Scan for the cell matching the given text and deliver its [X, Y] coordinate at center. 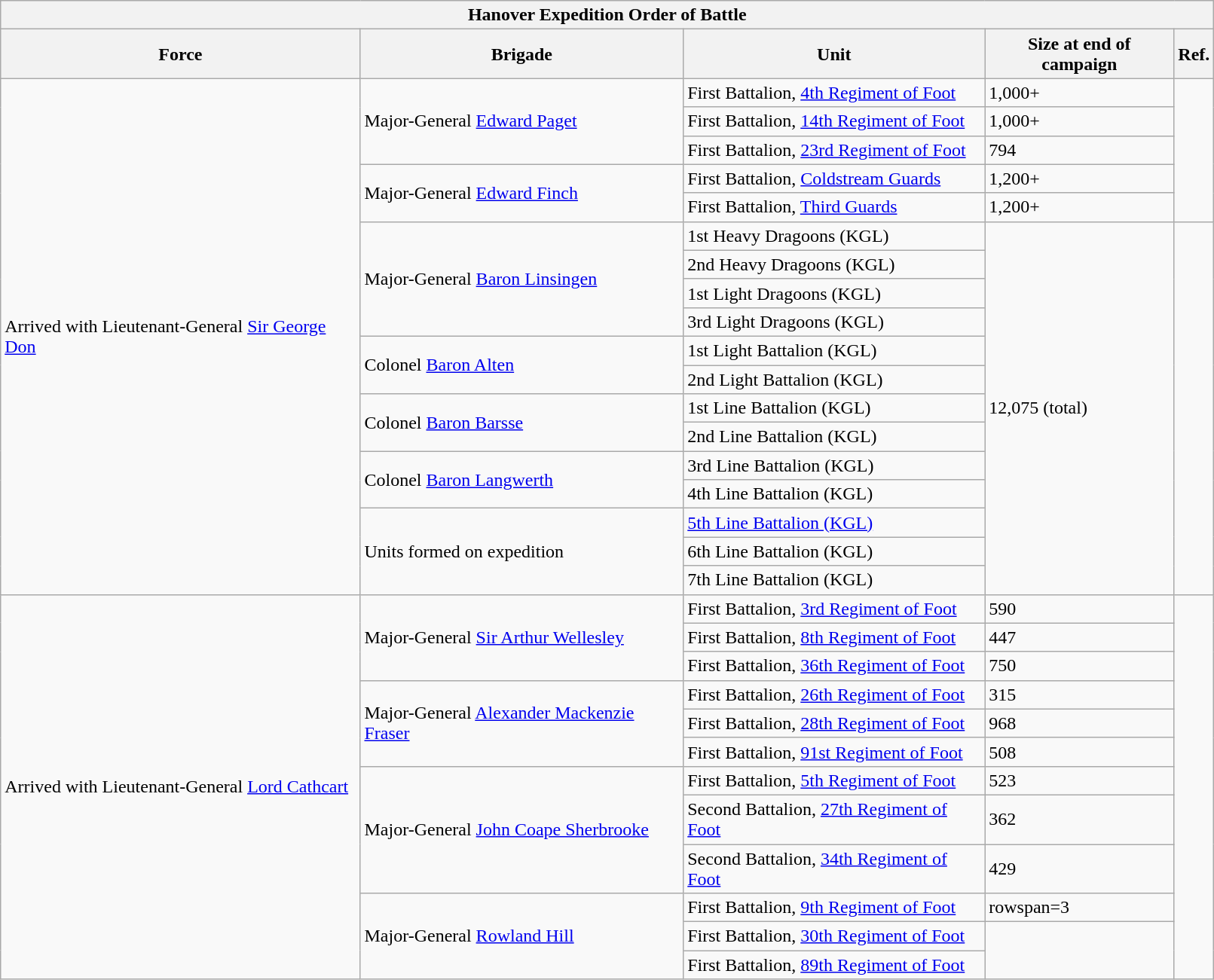
Arrived with Lieutenant-General Lord Cathcart [181, 786]
First Battalion, 26th Regiment of Foot [834, 695]
First Battalion, 30th Regiment of Foot [834, 936]
2nd Light Battalion (KGL) [834, 379]
First Battalion, 28th Regiment of Foot [834, 723]
First Battalion, 8th Regiment of Foot [834, 637]
4th Line Battalion (KGL) [834, 494]
590 [1079, 609]
315 [1079, 695]
Hanover Expedition Order of Battle [607, 15]
Colonel Baron Barsse [521, 423]
Brigade [521, 54]
rowspan=3 [1079, 908]
Major-General Edward Finch [521, 193]
1st Light Dragoons (KGL) [834, 293]
Major-General Baron Linsingen [521, 279]
First Battalion, 3rd Regiment of Foot [834, 609]
2nd Heavy Dragoons (KGL) [834, 264]
Second Battalion, 27th Regiment of Foot [834, 820]
6th Line Battalion (KGL) [834, 551]
794 [1079, 150]
First Battalion, 14th Regiment of Foot [834, 121]
1st Line Battalion (KGL) [834, 408]
First Battalion, Third Guards [834, 207]
1st Heavy Dragoons (KGL) [834, 236]
7th Line Battalion (KGL) [834, 580]
968 [1079, 723]
Ref. [1194, 54]
523 [1079, 780]
429 [1079, 868]
First Battalion, 5th Regiment of Foot [834, 780]
Size at end of campaign [1079, 54]
First Battalion, Coldstream Guards [834, 179]
362 [1079, 820]
Colonel Baron Alten [521, 365]
3rd Line Battalion (KGL) [834, 466]
5th Line Battalion (KGL) [834, 523]
1st Light Battalion (KGL) [834, 350]
First Battalion, 23rd Regiment of Foot [834, 150]
508 [1079, 752]
12,075 (total) [1079, 408]
3rd Light Dragoons (KGL) [834, 322]
Major-General Edward Paget [521, 121]
Force [181, 54]
Units formed on expedition [521, 551]
First Battalion, 9th Regiment of Foot [834, 908]
447 [1079, 637]
First Battalion, 89th Regiment of Foot [834, 965]
Major-General Rowland Hill [521, 936]
First Battalion, 4th Regiment of Foot [834, 93]
First Battalion, 36th Regiment of Foot [834, 666]
Major-General Sir Arthur Wellesley [521, 637]
750 [1079, 666]
First Battalion, 91st Regiment of Foot [834, 752]
Colonel Baron Langwerth [521, 480]
Major-General Alexander Mackenzie Fraser [521, 723]
Arrived with Lieutenant-General Sir George Don [181, 336]
2nd Line Battalion (KGL) [834, 437]
Major-General John Coape Sherbrooke [521, 829]
Unit [834, 54]
Second Battalion, 34th Regiment of Foot [834, 868]
